Identify which cell holds the provided text, then report its [X, Y] central coordinate. 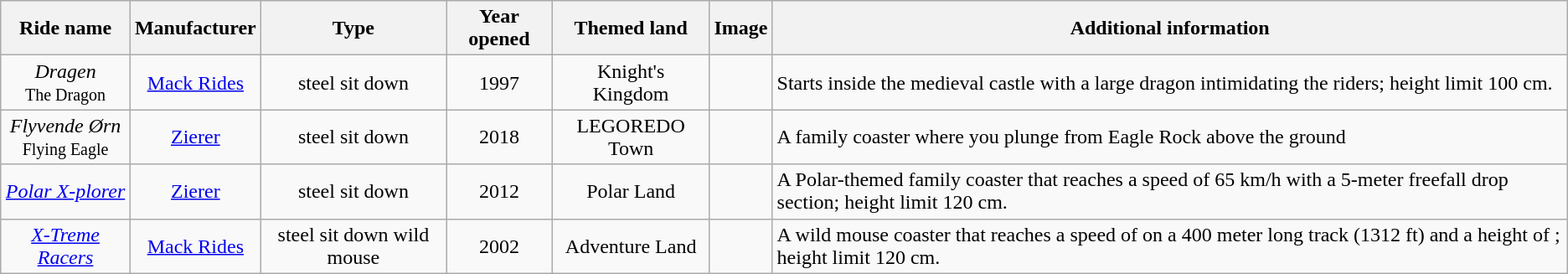
Manufacturer [195, 28]
Ride name [65, 28]
Starts inside the medieval castle with a large dragon intimidating the riders; height limit 100 cm. [1169, 82]
Themed land [631, 28]
Knight's Kingdom [631, 82]
A family coaster where you plunge from Eagle Rock above the ground [1169, 137]
Adventure Land [631, 246]
2018 [499, 137]
Additional information [1169, 28]
A wild mouse coaster that reaches a speed of on a 400 meter long track (1312 ft) and a height of ; height limit 120 cm. [1169, 246]
Type [353, 28]
steel sit down wild mouse [353, 246]
Image [740, 28]
LEGOREDO Town [631, 137]
1997 [499, 82]
2002 [499, 246]
2012 [499, 191]
X-Treme Racers [65, 246]
DragenThe Dragon [65, 82]
Polar X-plorer [65, 191]
A Polar-themed family coaster that reaches a speed of 65 km/h with a 5-meter freefall drop section; height limit 120 cm. [1169, 191]
Polar Land [631, 191]
Year opened [499, 28]
Flyvende ØrnFlying Eagle [65, 137]
